Search for the cell housing the specified text and yield its (x, y) center coordinate. 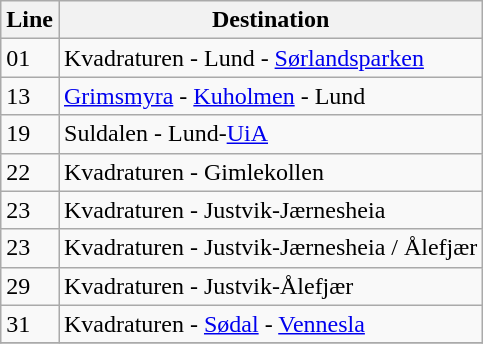
Kvadraturen - Justvik-Ålefjær (270, 286)
31 (30, 324)
19 (30, 134)
Kvadraturen - Justvik-Jærnesheia (270, 210)
Destination (270, 20)
Kvadraturen - Lund - Sørlandsparken (270, 58)
13 (30, 96)
Kvadraturen - Sødal - Vennesla (270, 324)
Grimsmyra - Kuholmen - Lund (270, 96)
Kvadraturen - Justvik-Jærnesheia / Ålefjær (270, 248)
Line (30, 20)
Kvadraturen - Gimlekollen (270, 172)
22 (30, 172)
Suldalen - Lund-UiA (270, 134)
29 (30, 286)
01 (30, 58)
